Pinpoint the cell where the given text exists, returning its (X, Y) midpoint coordinate. 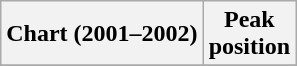
Peakposition (249, 34)
Chart (2001–2002) (102, 34)
